Determine the (X, Y) coordinate at the center of the cell enclosing the given text.  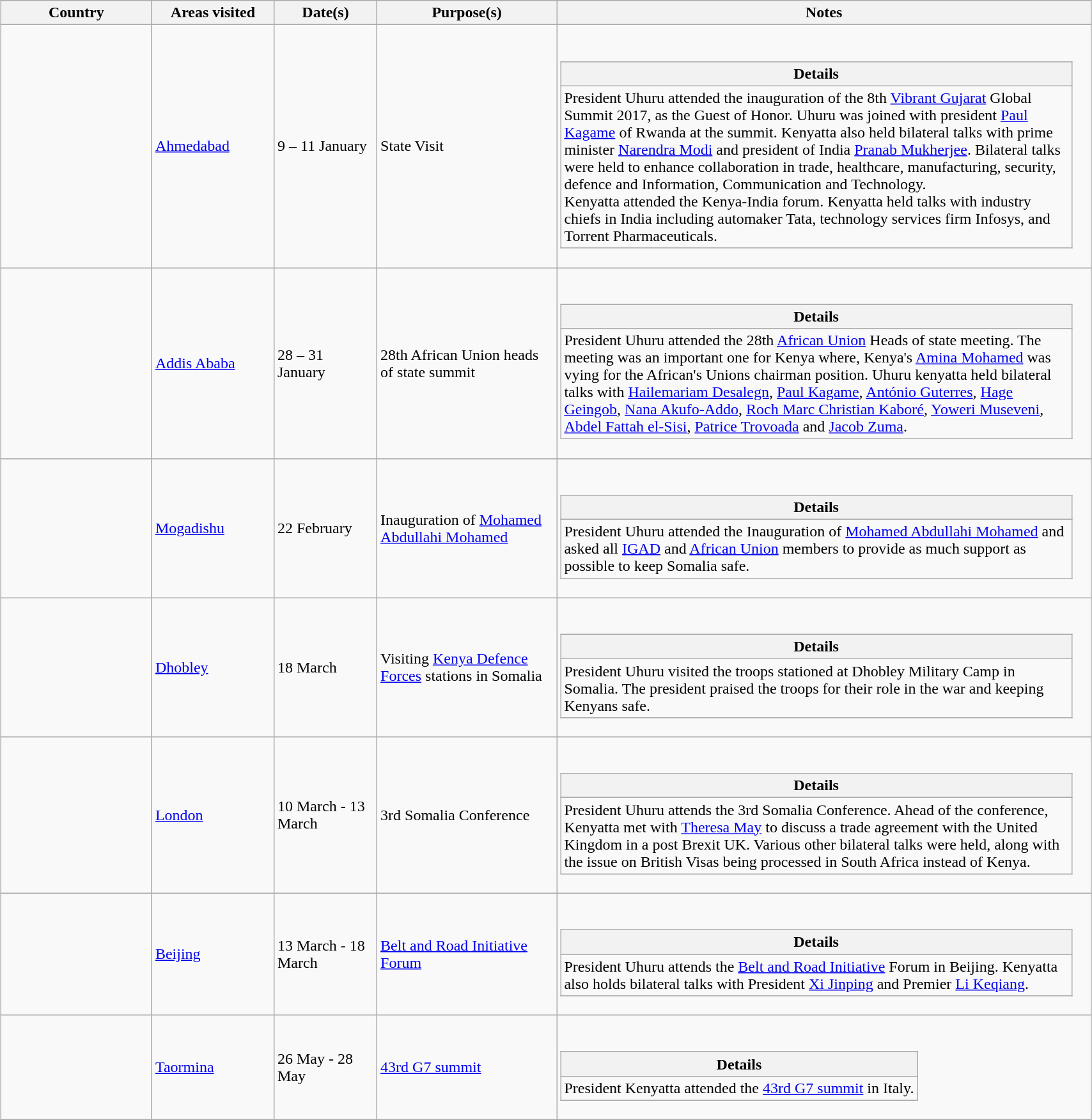
28th African Union heads of state summit (467, 363)
26 May - 28 May (325, 1068)
Ahmedabad (212, 146)
Areas visited (212, 13)
State Visit (467, 146)
Date(s) (325, 13)
22 February (325, 528)
President Kenyatta attended the 43rd G7 summit in Italy. (739, 1088)
London (212, 816)
Visiting Kenya Defence Forces stations in Somalia (467, 667)
Notes (824, 13)
Addis Ababa (212, 363)
9 – 11 January (325, 146)
18 March (325, 667)
Belt and Road Initiative Forum (467, 954)
Beijing (212, 954)
13 March - 18 March (325, 954)
Taormina (212, 1068)
Details President Kenyatta attended the 43rd G7 summit in Italy. (824, 1068)
Country (76, 13)
10 March - 13 March (325, 816)
Mogadishu (212, 528)
Purpose(s) (467, 13)
28 – 31 January (325, 363)
Inauguration of Mohamed Abdullahi Mohamed (467, 528)
43rd G7 summit (467, 1068)
3rd Somalia Conference (467, 816)
Dhobley (212, 667)
